Pinpoint the cell where the given text exists, returning its [x, y] midpoint coordinate. 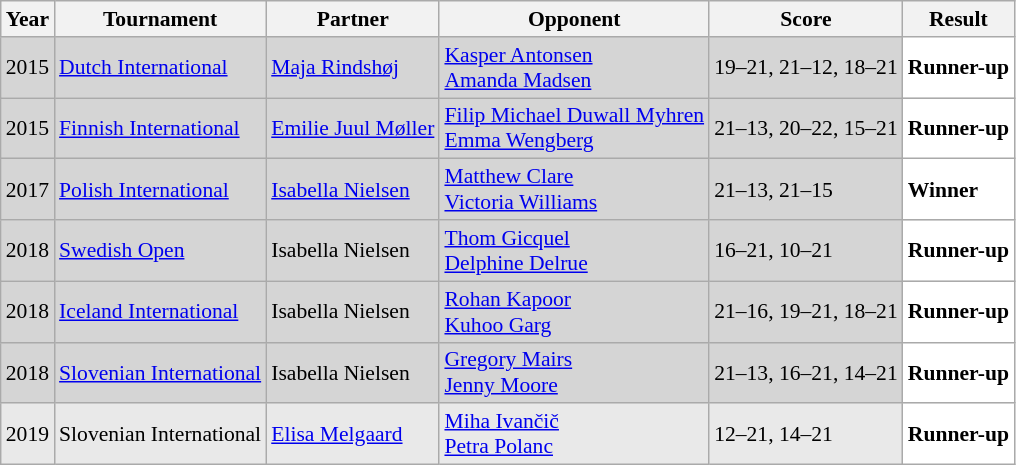
Gregory Mairs Jenny Moore [574, 372]
2017 [28, 190]
Filip Michael Duwall Myhren Emma Wengberg [574, 128]
Kasper Antonsen Amanda Madsen [574, 68]
Rohan Kapoor Kuhoo Garg [574, 312]
Matthew Clare Victoria Williams [574, 190]
Finnish International [160, 128]
Dutch International [160, 68]
12–21, 14–21 [806, 434]
Thom Gicquel Delphine Delrue [574, 250]
Year [28, 19]
Partner [352, 19]
Polish International [160, 190]
Emilie Juul Møller [352, 128]
Maja Rindshøj [352, 68]
Iceland International [160, 312]
Swedish Open [160, 250]
19–21, 21–12, 18–21 [806, 68]
Miha Ivančič Petra Polanc [574, 434]
21–13, 16–21, 14–21 [806, 372]
Tournament [160, 19]
Result [958, 19]
21–13, 21–15 [806, 190]
16–21, 10–21 [806, 250]
Score [806, 19]
21–16, 19–21, 18–21 [806, 312]
Elisa Melgaard [352, 434]
Opponent [574, 19]
21–13, 20–22, 15–21 [806, 128]
Winner [958, 190]
2019 [28, 434]
